Detect which cell encompasses the target text, then output its (X, Y) center coordinate. 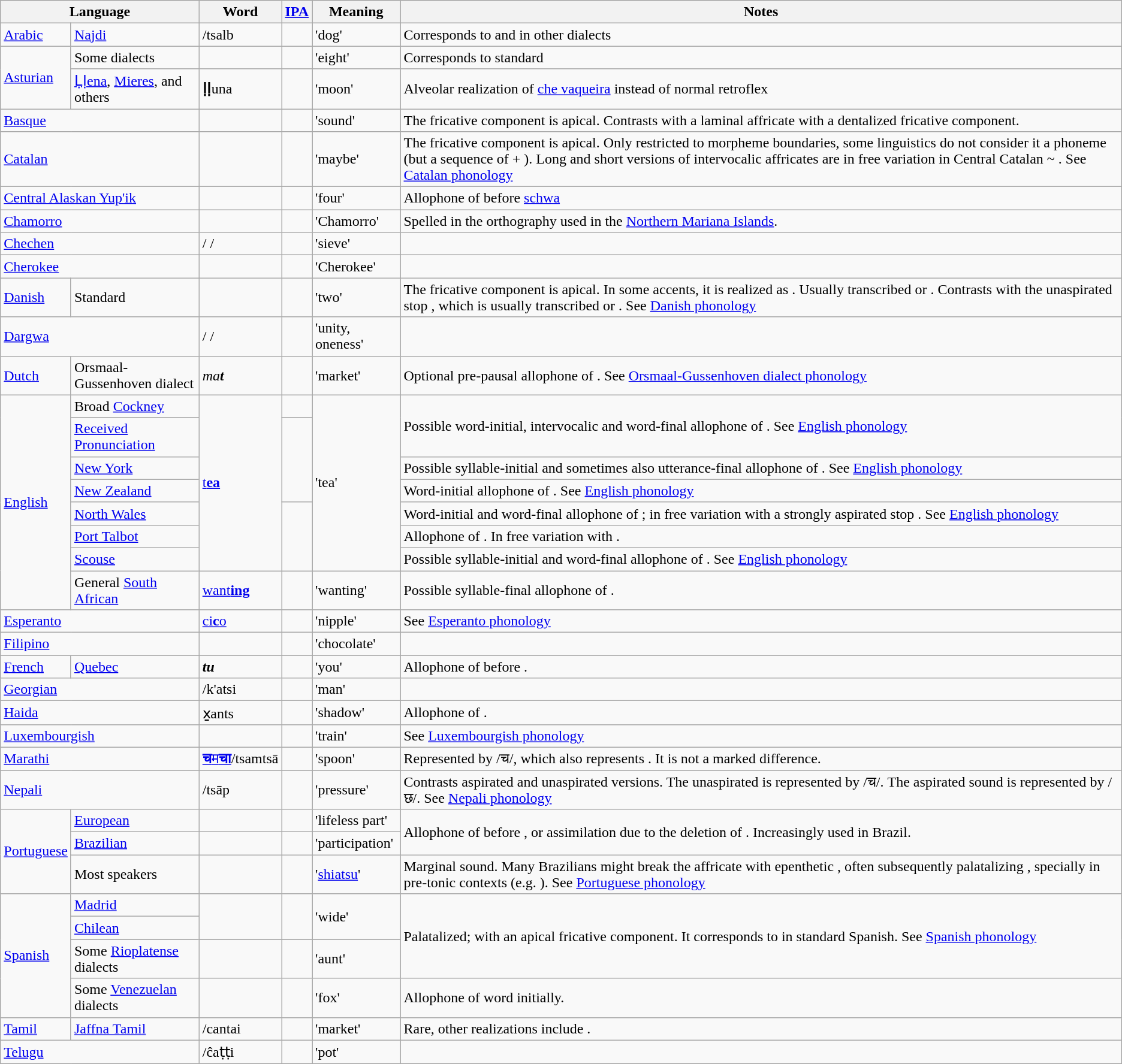
Word-initial and word-final allophone of ; in free variation with a strongly aspirated stop . See English phonology (761, 513)
'wanting' (356, 590)
'sound' (356, 120)
Word-initial allophone of . See English phonology (761, 491)
Asturian (36, 78)
Received Pronunciation (135, 437)
Georgian (99, 690)
Allophone of . In free variation with . (761, 536)
Tamil (36, 1029)
Madrid (135, 905)
tu (240, 667)
wanting (240, 590)
'four' (356, 198)
Allophone of word initially. (761, 998)
mat (240, 375)
Spelled in the orthography used in the Northern Mariana Islands. (761, 221)
Quebec (135, 667)
/tsāp (240, 790)
Orsmaal-Gussenhoven dialect (135, 375)
Some dialects (135, 58)
cico (240, 621)
Some Venezuelan dialects (135, 998)
Dutch (36, 375)
Telugu (99, 1052)
New Zealand (135, 491)
'two' (356, 297)
Possible syllable-initial and word-final allophone of . See English phonology (761, 559)
Dargwa (99, 337)
Most speakers (135, 875)
Possible syllable-final allophone of . (761, 590)
Represented by /च/, which also represents . It is not a marked difference. (761, 758)
'sieve' (356, 244)
IPA (297, 12)
Notes (761, 12)
'spoon' (356, 758)
'wide' (356, 917)
'train' (356, 736)
Chamorro (99, 221)
'shadow' (356, 713)
/cantai (240, 1029)
Danish (36, 297)
Broad Cockney (135, 406)
Possible syllable-initial and sometimes also utterance-final allophone of . See English phonology (761, 468)
'maybe' (356, 159)
Allophone of before . (761, 667)
'Cherokee' (356, 267)
Najdi (135, 35)
चमचा/tsamtsā (240, 758)
'chocolate' (356, 644)
Rare, other realizations include . (761, 1029)
Alveolar realization of che vaqueira instead of normal retroflex (761, 89)
'man' (356, 690)
Catalan (99, 159)
Ḷḷena, Mieres, and others (135, 89)
'tea' (356, 483)
'you' (356, 667)
Marathi (99, 758)
'participation' (356, 844)
Some Rioplatense dialects (135, 959)
'aunt' (356, 959)
Standard (135, 297)
Filipino (99, 644)
Allophone of before schwa (761, 198)
'unity, oneness' (356, 337)
'pressure' (356, 790)
English (36, 502)
Contrasts aspirated and unaspirated versions. The unaspirated is represented by /च/. The aspirated sound is represented by /छ/. See Nepali phonology (761, 790)
Central Alaskan Yup'ik (99, 198)
Corresponds to and in other dialects (761, 35)
Language (99, 12)
Luxembourgish (99, 736)
/tsalb (240, 35)
Word (240, 12)
European (135, 821)
Corresponds to standard (761, 58)
Scouse (135, 559)
Chechen (99, 244)
Palatalized; with an apical fricative component. It corresponds to in standard Spanish. See Spanish phonology (761, 936)
Basque (99, 120)
'Chamorro' (356, 221)
French (36, 667)
Esperanto (99, 621)
North Wales (135, 513)
Possible word-initial, intervocalic and word-final allophone of . See English phonology (761, 425)
Portuguese (36, 852)
Arabic (36, 35)
Brazilian (135, 844)
Optional pre-pausal allophone of . See Orsmaal-Gussenhoven dialect phonology (761, 375)
Allophone of . (761, 713)
Jaffna Tamil (135, 1029)
New York (135, 468)
'fox' (356, 998)
Spanish (36, 956)
'shiatsu' (356, 875)
'lifeless part' (356, 821)
'moon' (356, 89)
Haida (99, 713)
tea (240, 483)
The fricative component is apical. Contrasts with a laminal affricate with a dentalized fricative component. (761, 120)
See Luxembourgish phonology (761, 736)
/k'atsi (240, 690)
'nipple' (356, 621)
Nepali (99, 790)
See Esperanto phonology (761, 621)
'pot' (356, 1052)
Cherokee (99, 267)
'dog' (356, 35)
'eight' (356, 58)
General South African (135, 590)
/ĉaṭṭi (240, 1052)
Port Talbot (135, 536)
Allophone of before , or assimilation due to the deletion of . Increasingly used in Brazil. (761, 832)
Chilean (135, 928)
ḷḷuna (240, 89)
x̱ants (240, 713)
Meaning (356, 12)
